Return (x, y) of the center of cell containing provided text 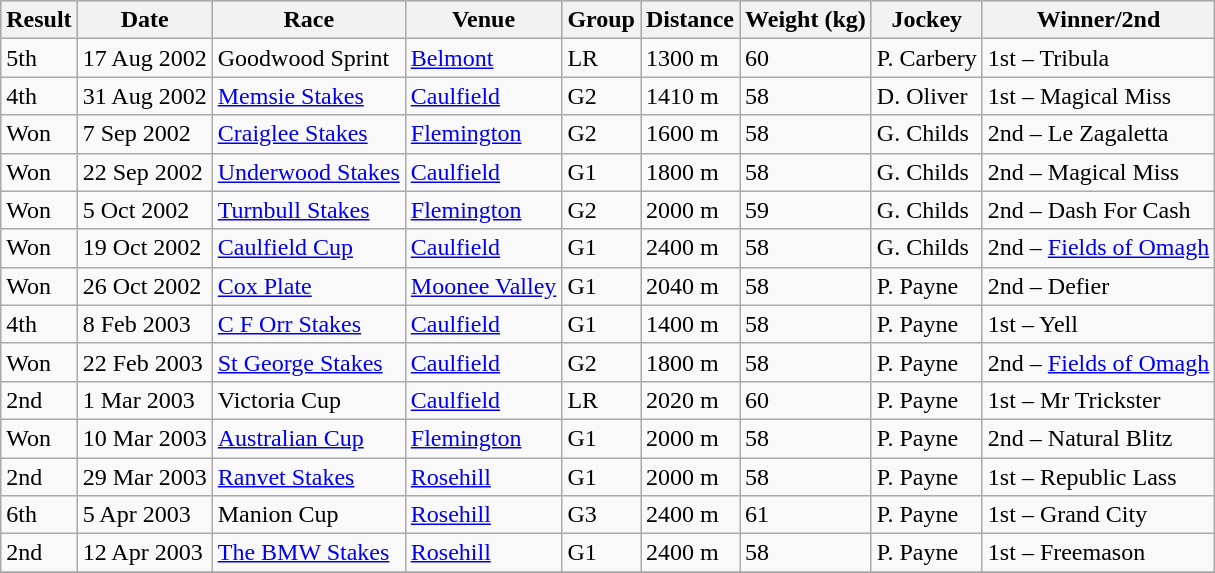
1st – Freemason (1098, 553)
2nd – Natural Blitz (1098, 438)
26 Oct 2002 (144, 286)
31 Aug 2002 (144, 96)
1st – Magical Miss (1098, 96)
Distance (690, 20)
Caulfield Cup (308, 248)
Memsie Stakes (308, 96)
2nd – Defier (1098, 286)
10 Mar 2003 (144, 438)
8 Feb 2003 (144, 324)
1400 m (690, 324)
St George Stakes (308, 362)
Ranvet Stakes (308, 477)
Result (39, 20)
1st – Yell (1098, 324)
Date (144, 20)
Manion Cup (308, 515)
Jockey (926, 20)
The BMW Stakes (308, 553)
1600 m (690, 134)
61 (806, 515)
Belmont (484, 58)
G3 (602, 515)
17 Aug 2002 (144, 58)
1300 m (690, 58)
1410 m (690, 96)
19 Oct 2002 (144, 248)
12 Apr 2003 (144, 553)
D. Oliver (926, 96)
1st – Grand City (1098, 515)
Underwood Stakes (308, 172)
59 (806, 210)
6th (39, 515)
Cox Plate (308, 286)
Group (602, 20)
P. Carbery (926, 58)
5th (39, 58)
2nd – Magical Miss (1098, 172)
22 Sep 2002 (144, 172)
1 Mar 2003 (144, 400)
C F Orr Stakes (308, 324)
Turnbull Stakes (308, 210)
2nd – Le Zagaletta (1098, 134)
Venue (484, 20)
Winner/2nd (1098, 20)
2nd – Dash For Cash (1098, 210)
29 Mar 2003 (144, 477)
7 Sep 2002 (144, 134)
2040 m (690, 286)
Moonee Valley (484, 286)
22 Feb 2003 (144, 362)
1st – Republic Lass (1098, 477)
1st – Tribula (1098, 58)
Goodwood Sprint (308, 58)
Weight (kg) (806, 20)
Craiglee Stakes (308, 134)
1st – Mr Trickster (1098, 400)
2020 m (690, 400)
5 Apr 2003 (144, 515)
Victoria Cup (308, 400)
5 Oct 2002 (144, 210)
Australian Cup (308, 438)
Race (308, 20)
